From the cell containing the given text, extract its center point as [X, Y] coordinate. 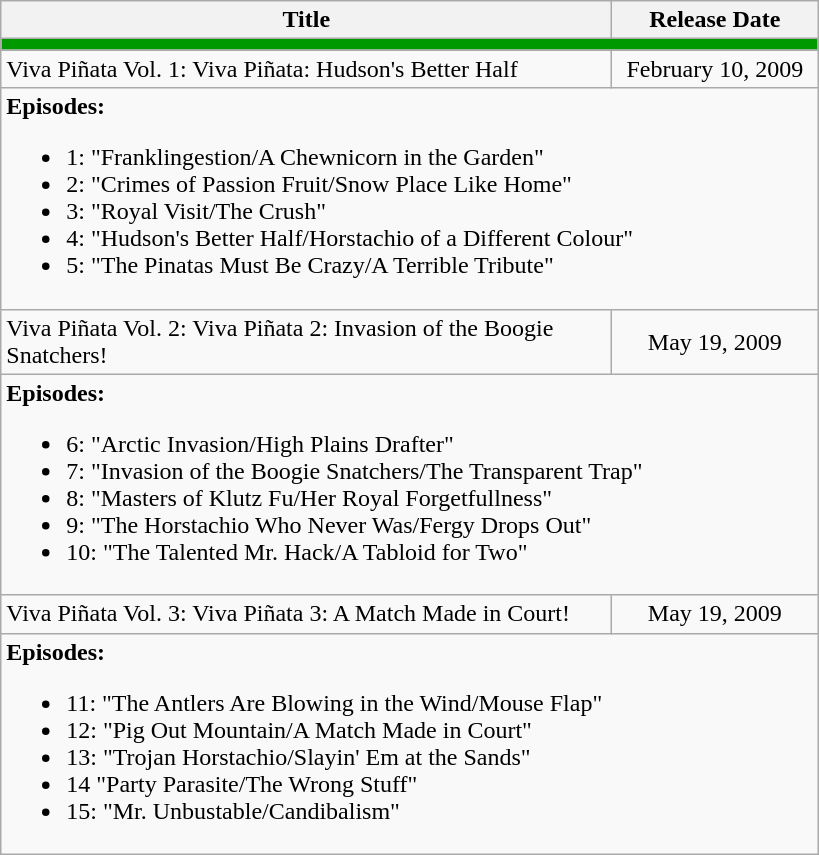
Viva Piñata Vol. 1: Viva Piñata: Hudson's Better Half [306, 69]
Release Date [715, 20]
Viva Piñata Vol. 3: Viva Piñata 3: A Match Made in Court! [306, 614]
Title [306, 20]
February 10, 2009 [715, 69]
Viva Piñata Vol. 2: Viva Piñata 2: Invasion of the Boogie Snatchers! [306, 342]
